From the cell containing the given text, extract its center point as [x, y] coordinate. 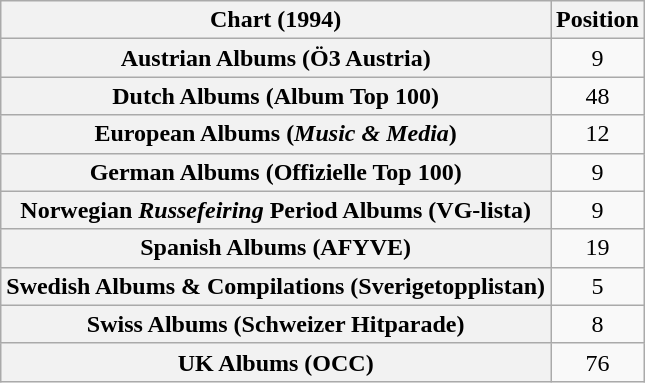
12 [598, 134]
5 [598, 286]
UK Albums (OCC) [276, 362]
8 [598, 324]
48 [598, 96]
Austrian Albums (Ö3 Austria) [276, 58]
German Albums (Offizielle Top 100) [276, 172]
76 [598, 362]
Swedish Albums & Compilations (Sverigetopplistan) [276, 286]
Chart (1994) [276, 20]
Swiss Albums (Schweizer Hitparade) [276, 324]
Position [598, 20]
19 [598, 248]
Spanish Albums (AFYVE) [276, 248]
European Albums (Music & Media) [276, 134]
Dutch Albums (Album Top 100) [276, 96]
Norwegian Russefeiring Period Albums (VG-lista) [276, 210]
